Locate the cell with the specified text and output its [x, y] center coordinate. 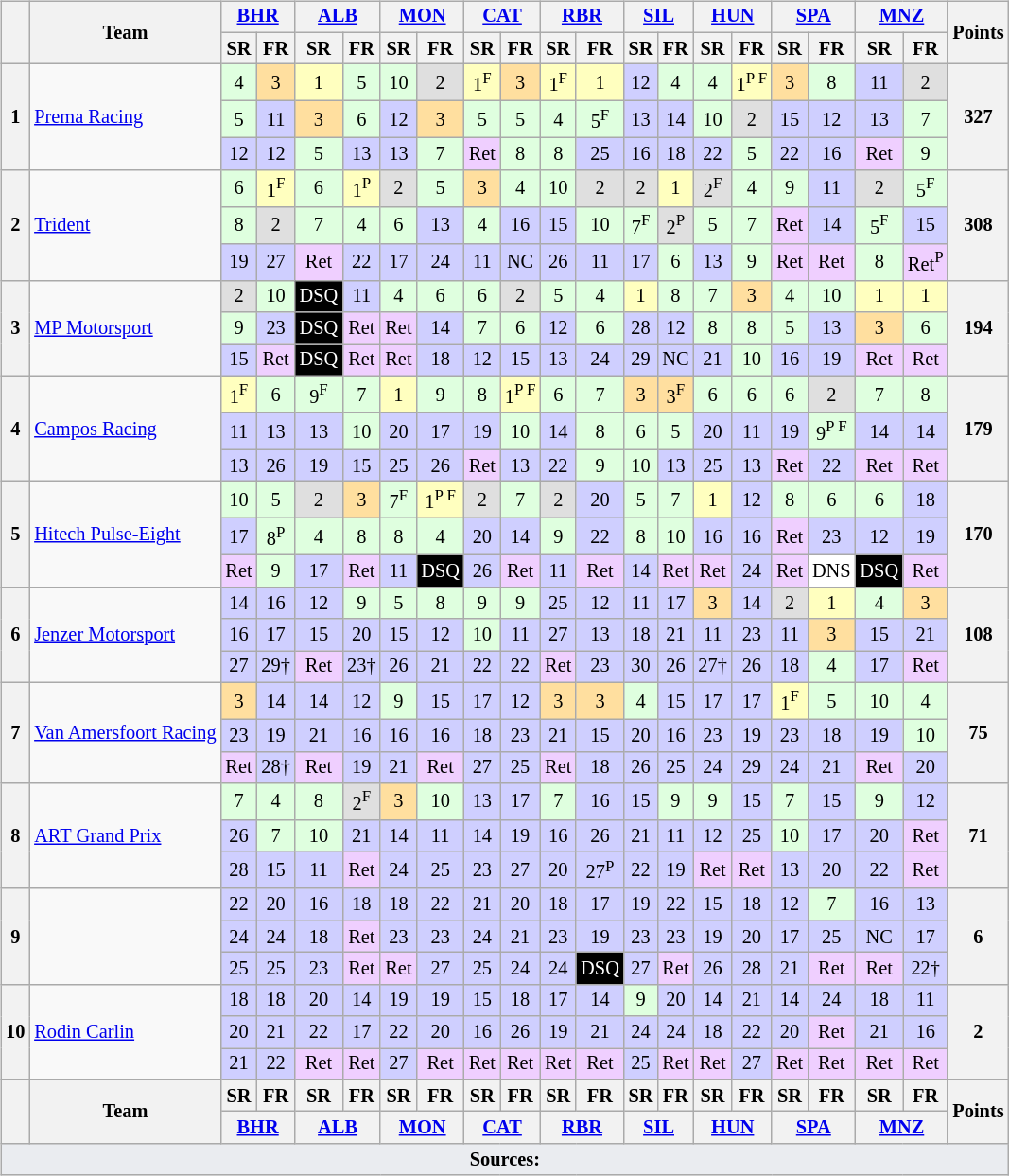
27P [600, 870]
23† [361, 667]
2P [675, 225]
71 [978, 836]
9P F [831, 431]
28† [275, 767]
Trident [125, 225]
194 [978, 327]
75 [978, 732]
MP Motorsport [125, 327]
29† [275, 667]
3F [675, 394]
Prema Racing [125, 117]
170 [978, 535]
179 [978, 429]
108 [978, 634]
30 [641, 667]
Campos Racing [125, 429]
Jenzer Motorsport [125, 634]
308 [978, 225]
Hitech Pulse-Eight [125, 535]
9F [319, 394]
Rodin Carlin [125, 1031]
327 [978, 117]
1P [361, 189]
RetP [925, 261]
8P [275, 537]
Van Amersfoort Racing [125, 732]
22† [925, 969]
DNS [831, 571]
Sources: [505, 1160]
27† [712, 667]
ART Grand Prix [125, 836]
